Pinpoint the cell where the given text exists, returning its (X, Y) midpoint coordinate. 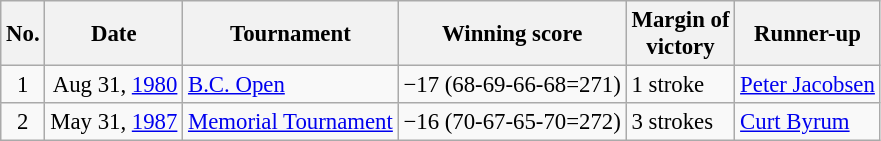
Curt Byrum (808, 122)
1 stroke (680, 85)
Winning score (512, 34)
Peter Jacobsen (808, 85)
May 31, 1987 (114, 122)
B.C. Open (290, 85)
Date (114, 34)
−17 (68-69-66-68=271) (512, 85)
Runner-up (808, 34)
Tournament (290, 34)
Margin ofvictory (680, 34)
1 (23, 85)
Aug 31, 1980 (114, 85)
3 strokes (680, 122)
−16 (70-67-65-70=272) (512, 122)
Memorial Tournament (290, 122)
No. (23, 34)
2 (23, 122)
